Locate the cell with the specified text and output its [X, Y] center coordinate. 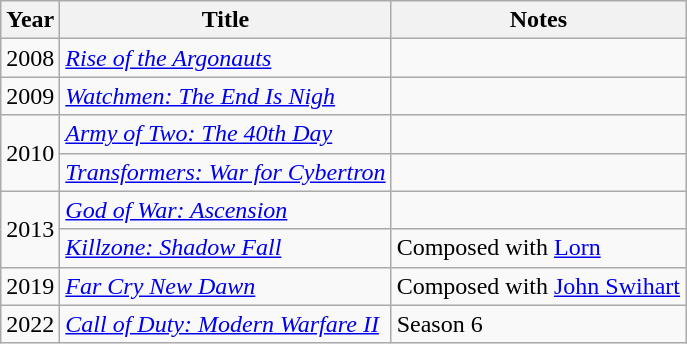
Killzone: Shadow Fall [226, 248]
Season 6 [538, 324]
2013 [30, 229]
Notes [538, 20]
2019 [30, 286]
2008 [30, 58]
Army of Two: The 40th Day [226, 134]
Composed with Lorn [538, 248]
Watchmen: The End Is Nigh [226, 96]
Composed with John Swihart [538, 286]
Far Cry New Dawn [226, 286]
Year [30, 20]
Rise of the Argonauts [226, 58]
Title [226, 20]
2010 [30, 153]
God of War: Ascension [226, 210]
Call of Duty: Modern Warfare II [226, 324]
Transformers: War for Cybertron [226, 172]
2009 [30, 96]
2022 [30, 324]
